Detect which cell encompasses the target text, then output its [x, y] center coordinate. 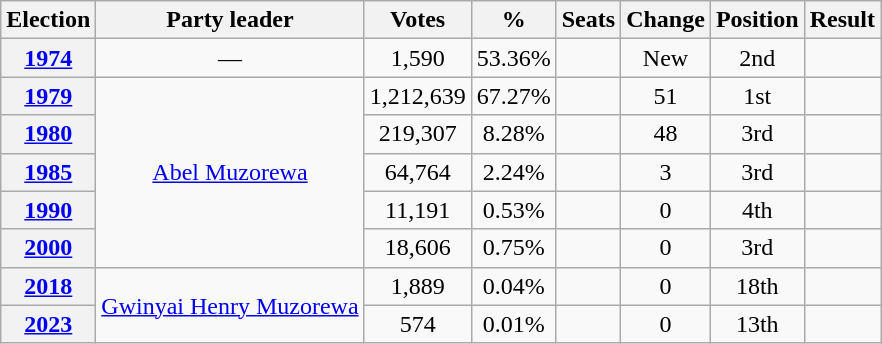
1,889 [418, 286]
Votes [418, 20]
67.27% [514, 96]
18th [757, 286]
1980 [48, 134]
1st [757, 96]
0.75% [514, 248]
1990 [48, 210]
2023 [48, 324]
2.24% [514, 172]
1,590 [418, 58]
Seats [588, 20]
2nd [757, 58]
Gwinyai Henry Muzorewa [230, 305]
Change [666, 20]
51 [666, 96]
Election [48, 20]
Position [757, 20]
18,606 [418, 248]
53.36% [514, 58]
11,191 [418, 210]
8.28% [514, 134]
0.01% [514, 324]
13th [757, 324]
4th [757, 210]
1974 [48, 58]
1979 [48, 96]
New [666, 58]
1985 [48, 172]
Result [842, 20]
Abel Muzorewa [230, 172]
2000 [48, 248]
% [514, 20]
0.53% [514, 210]
— [230, 58]
3 [666, 172]
48 [666, 134]
219,307 [418, 134]
64,764 [418, 172]
Party leader [230, 20]
1,212,639 [418, 96]
0.04% [514, 286]
574 [418, 324]
2018 [48, 286]
